Output the [X, Y] coordinate of the center of the cell containing the given text.  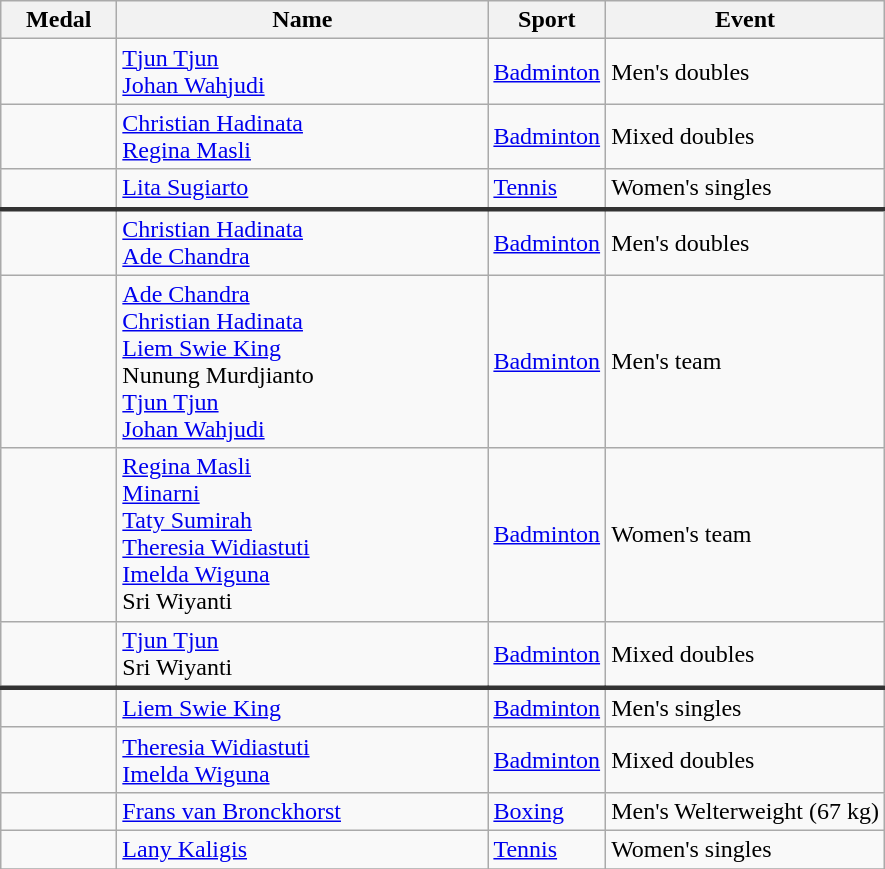
Name [302, 20]
Regina MasliMinarniTaty SumirahTheresia WidiastutiImelda WigunaSri Wiyanti [302, 534]
Medal [59, 20]
Frans van Bronckhorst [302, 811]
Sport [547, 20]
Lita Sugiarto [302, 189]
Tjun TjunSri Wiyanti [302, 654]
Men's Welterweight (67 kg) [746, 811]
Men's team [746, 362]
Theresia WidiastutiImelda Wiguna [302, 760]
Women's team [746, 534]
Liem Swie King [302, 708]
Event [746, 20]
Boxing [547, 811]
Men's singles [746, 708]
Ade ChandraChristian HadinataLiem Swie KingNunung MurdjiantoTjun TjunJohan Wahjudi [302, 362]
Christian HadinataRegina Masli [302, 136]
Lany Kaligis [302, 849]
Christian HadinataAde Chandra [302, 242]
Tjun TjunJohan Wahjudi [302, 72]
